Pinpoint the cell where the given text exists, returning its [X, Y] midpoint coordinate. 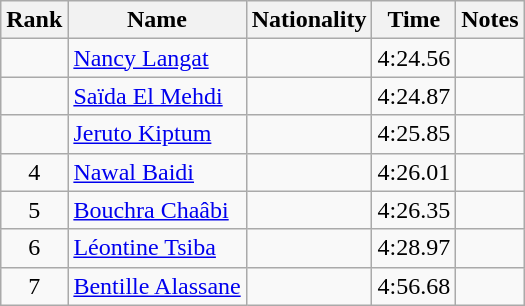
4:26.35 [414, 210]
Rank [34, 20]
4:24.56 [414, 58]
4:56.68 [414, 286]
5 [34, 210]
4:26.01 [414, 172]
Nationality [309, 20]
Bentille Alassane [157, 286]
Nawal Baidi [157, 172]
Notes [490, 20]
4:28.97 [414, 248]
6 [34, 248]
Name [157, 20]
Léontine Tsiba [157, 248]
4:25.85 [414, 134]
Bouchra Chaâbi [157, 210]
Jeruto Kiptum [157, 134]
7 [34, 286]
Nancy Langat [157, 58]
Saïda El Mehdi [157, 96]
4 [34, 172]
4:24.87 [414, 96]
Time [414, 20]
